Determine the (x, y) coordinate at the center of the cell enclosing the given text.  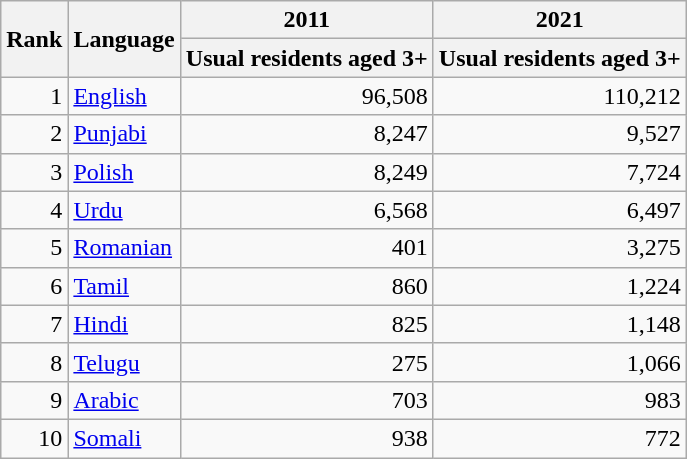
Punjabi (124, 134)
10 (34, 438)
9,527 (560, 134)
1 (34, 96)
Romanian (124, 248)
96,508 (306, 96)
3 (34, 172)
2021 (560, 20)
Polish (124, 172)
Tamil (124, 286)
Arabic (124, 400)
Telugu (124, 362)
6,497 (560, 210)
Hindi (124, 324)
703 (306, 400)
1,224 (560, 286)
9 (34, 400)
5 (34, 248)
1,148 (560, 324)
Rank (34, 39)
7 (34, 324)
275 (306, 362)
3,275 (560, 248)
Urdu (124, 210)
8,247 (306, 134)
860 (306, 286)
6 (34, 286)
2011 (306, 20)
6,568 (306, 210)
8 (34, 362)
772 (560, 438)
1,066 (560, 362)
8,249 (306, 172)
983 (560, 400)
Somali (124, 438)
110,212 (560, 96)
2 (34, 134)
English (124, 96)
Language (124, 39)
4 (34, 210)
825 (306, 324)
938 (306, 438)
7,724 (560, 172)
401 (306, 248)
